Search for the cell housing the specified text and yield its (X, Y) center coordinate. 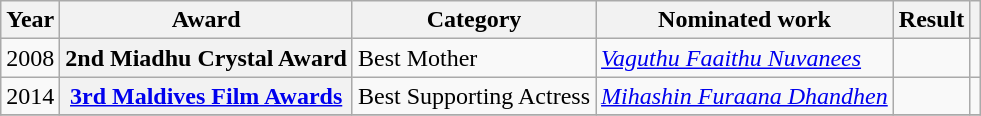
2008 (30, 58)
Year (30, 20)
Award (206, 20)
Nominated work (745, 20)
2014 (30, 96)
Mihashin Furaana Dhandhen (745, 96)
2nd Miadhu Crystal Award (206, 58)
Best Mother (474, 58)
Best Supporting Actress (474, 96)
Result (931, 20)
3rd Maldives Film Awards (206, 96)
Vaguthu Faaithu Nuvanees (745, 58)
Category (474, 20)
